Detect which cell encompasses the target text, then output its (X, Y) center coordinate. 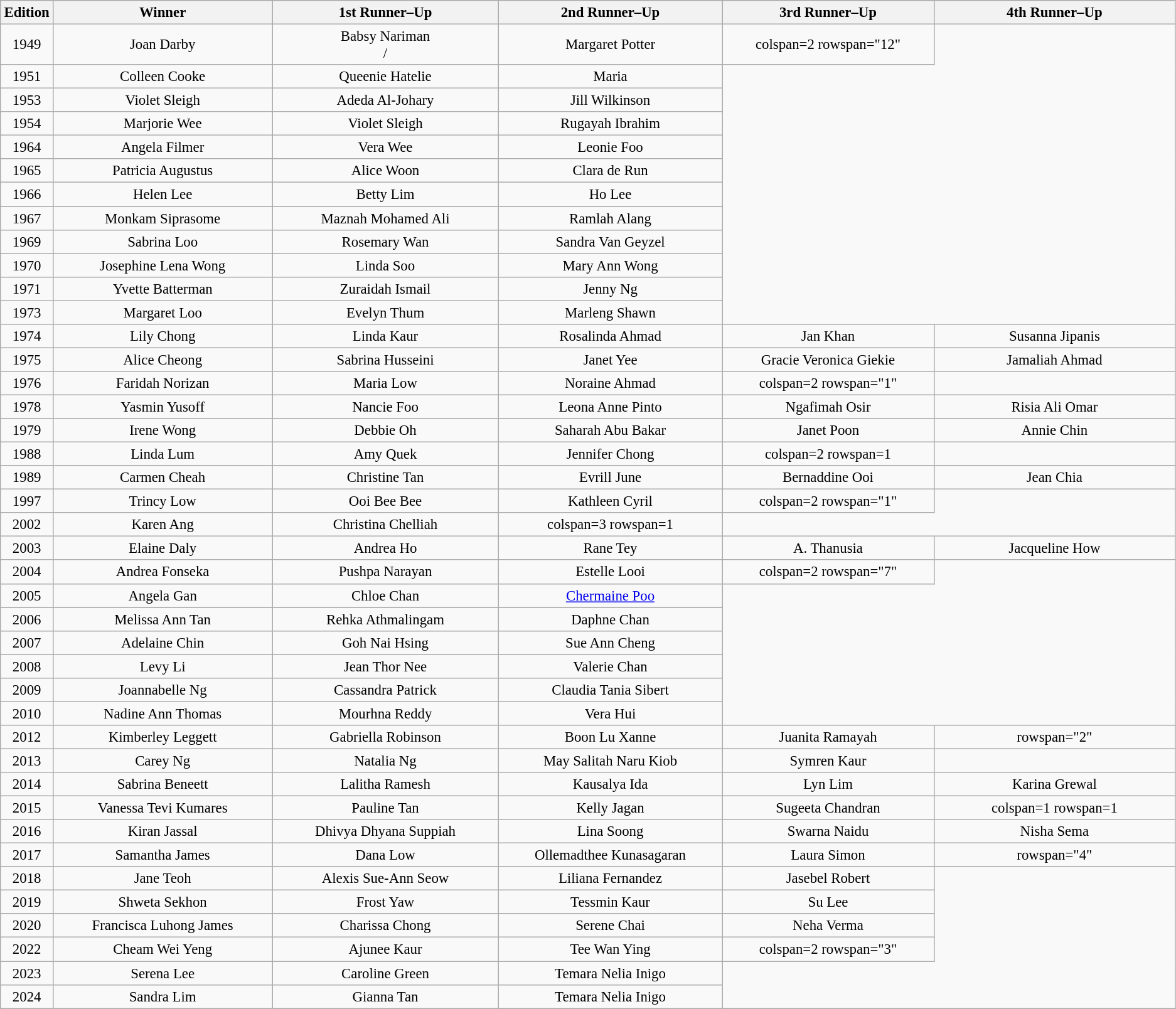
Andrea Fonseka (163, 572)
Alice Woon (385, 171)
Janet Yee (610, 360)
Kausalya Ida (610, 784)
2007 (27, 643)
2010 (27, 713)
Symren Kaur (828, 761)
Irene Wong (163, 430)
1974 (27, 336)
Kathleen Cyril (610, 501)
1953 (27, 100)
1971 (27, 289)
Boon Lu Xanne (610, 737)
1988 (27, 454)
colspan=1 rowspan=1 (1054, 808)
Jamaliah Ahmad (1054, 360)
2009 (27, 690)
Jenny Ng (610, 289)
2018 (27, 878)
Jennifer Chong (610, 454)
Elaine Daly (163, 548)
2014 (27, 784)
colspan=2 rowspan="3" (828, 949)
Chermaine Poo (610, 595)
Margaret Potter (610, 45)
Rugayah Ibrahim (610, 124)
Karen Ang (163, 525)
Saharah Abu Bakar (610, 430)
Lalitha Ramesh (385, 784)
Alexis Sue-Ann Seow (385, 878)
Vera Wee (385, 147)
Laura Simon (828, 855)
Gabriella Robinson (385, 737)
1967 (27, 218)
1978 (27, 407)
Juanita Ramayah (828, 737)
2023 (27, 973)
1965 (27, 171)
Sugeeta Chandran (828, 808)
Rane Tey (610, 548)
Carmen Cheah (163, 478)
Caroline Green (385, 973)
Leonie Foo (610, 147)
1964 (27, 147)
Tessmin Kaur (610, 902)
1954 (27, 124)
Jacqueline How (1054, 548)
Lina Soong (610, 831)
1975 (27, 360)
2015 (27, 808)
Linda Kaur (385, 336)
Marleng Shawn (610, 312)
Pushpa Narayan (385, 572)
2005 (27, 595)
Sue Ann Cheng (610, 643)
Ngafimah Osir (828, 407)
Jill Wilkinson (610, 100)
Charissa Chong (385, 926)
Bernaddine Ooi (828, 478)
1949 (27, 45)
Maznah Mohamed Ali (385, 218)
Susanna Jipanis (1054, 336)
Serena Lee (163, 973)
Natalia Ng (385, 761)
Betty Lim (385, 195)
Cheam Wei Yeng (163, 949)
Linda Soo (385, 265)
Carey Ng (163, 761)
Noraine Ahmad (610, 383)
Yvette Batterman (163, 289)
Christina Chelliah (385, 525)
Rehka Athmalingam (385, 619)
2016 (27, 831)
Angela Filmer (163, 147)
2020 (27, 926)
2019 (27, 902)
Samantha James (163, 855)
Josephine Lena Wong (163, 265)
2013 (27, 761)
Lyn Lim (828, 784)
Monkam Siprasome (163, 218)
Andrea Ho (385, 548)
Gracie Veronica Giekie (828, 360)
Maria (610, 77)
colspan=2 rowspan="7" (828, 572)
Faridah Norizan (163, 383)
2017 (27, 855)
Risia Ali Omar (1054, 407)
Alice Cheong (163, 360)
Nisha Sema (1054, 831)
Goh Nai Hsing (385, 643)
Chloe Chan (385, 595)
Shweta Sekhon (163, 902)
1989 (27, 478)
Rosemary Wan (385, 242)
Neha Verma (828, 926)
Serene Chai (610, 926)
Melissa Ann Tan (163, 619)
Sandra Van Geyzel (610, 242)
2006 (27, 619)
Sandra Lim (163, 996)
Babsy Nariman/ (385, 45)
1951 (27, 77)
Clara de Run (610, 171)
Francisca Luhong James (163, 926)
Tee Wan Ying (610, 949)
colspan=2 rowspan="12" (828, 45)
May Salitah Naru Kiob (610, 761)
Angela Gan (163, 595)
Amy Quek (385, 454)
Jasebel Robert (828, 878)
Jan Khan (828, 336)
Levy Li (163, 666)
Leona Anne Pinto (610, 407)
Kelly Jagan (610, 808)
Nadine Ann Thomas (163, 713)
2nd Runner–Up (610, 13)
Colleen Cooke (163, 77)
Jean Chia (1054, 478)
Winner (163, 13)
Adelaine Chin (163, 643)
Kiran Jassal (163, 831)
3rd Runner–Up (828, 13)
1970 (27, 265)
rowspan="2" (1054, 737)
Ajunee Kaur (385, 949)
1973 (27, 312)
2024 (27, 996)
Adeda Al-Johary (385, 100)
2002 (27, 525)
Jane Teoh (163, 878)
2022 (27, 949)
Cassandra Patrick (385, 690)
Daphne Chan (610, 619)
2008 (27, 666)
A. Thanusia (828, 548)
2004 (27, 572)
Joannabelle Ng (163, 690)
1976 (27, 383)
Sabrina Beneett (163, 784)
Jean Thor Nee (385, 666)
Mourhna Reddy (385, 713)
Rosalinda Ahmad (610, 336)
Ooi Bee Bee (385, 501)
Queenie Hatelie (385, 77)
Gianna Tan (385, 996)
Dana Low (385, 855)
colspan=2 rowspan=1 (828, 454)
rowspan="4" (1054, 855)
Christine Tan (385, 478)
Lily Chong (163, 336)
1969 (27, 242)
Claudia Tania Sibert (610, 690)
Karina Grewal (1054, 784)
Su Lee (828, 902)
Evrill June (610, 478)
Vanessa Tevi Kumares (163, 808)
Helen Lee (163, 195)
1st Runner–Up (385, 13)
Ollemadthee Kunasagaran (610, 855)
Patricia Augustus (163, 171)
Liliana Fernandez (610, 878)
Joan Darby (163, 45)
1979 (27, 430)
Vera Hui (610, 713)
Estelle Looi (610, 572)
Margaret Loo (163, 312)
Ho Lee (610, 195)
Zuraidah Ismail (385, 289)
Valerie Chan (610, 666)
Linda Lum (163, 454)
Kimberley Leggett (163, 737)
Maria Low (385, 383)
Mary Ann Wong (610, 265)
Debbie Oh (385, 430)
Ramlah Alang (610, 218)
Janet Poon (828, 430)
Annie Chin (1054, 430)
1966 (27, 195)
Yasmin Yusoff (163, 407)
Frost Yaw (385, 902)
Dhivya Dhyana Suppiah (385, 831)
Sabrina Loo (163, 242)
Edition (27, 13)
Trincy Low (163, 501)
2012 (27, 737)
Marjorie Wee (163, 124)
Evelyn Thum (385, 312)
Pauline Tan (385, 808)
Sabrina Husseini (385, 360)
2003 (27, 548)
Swarna Naidu (828, 831)
Nancie Foo (385, 407)
1997 (27, 501)
colspan=3 rowspan=1 (610, 525)
4th Runner–Up (1054, 13)
